Provide the [x, y] coordinate of the cell's center where the given text is located.  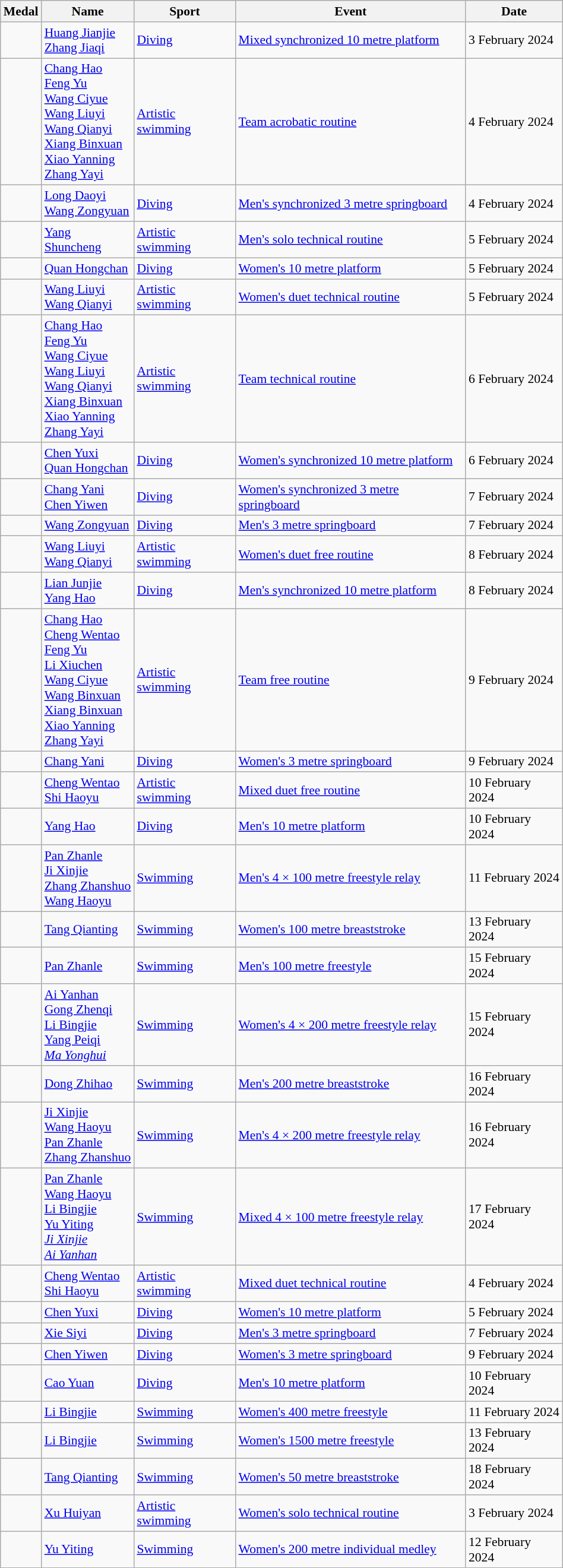
Mixed 4 × 100 metre freestyle relay [350, 1217]
Chang YaniChen Yiwen [88, 496]
Men's 4 × 100 metre freestyle relay [350, 878]
18 February 2024 [514, 1477]
Women's synchronized 3 metre springboard [350, 496]
Men's 4 × 200 metre freestyle relay [350, 1135]
Wang Zongyuan [88, 525]
Ji XinjieWang HaoyuPan ZhanleZhang Zhanshuo [88, 1135]
Event [350, 11]
Chen Yuxi [88, 1312]
17 February 2024 [514, 1217]
Yang Hao [88, 826]
Mixed synchronized 10 metre platform [350, 40]
Name [88, 11]
Chen YuxiQuan Hongchan [88, 461]
Dong Zhihao [88, 1084]
Pan ZhanleJi XinjieZhang ZhanshuoWang Haoyu [88, 878]
Pan Zhanle [88, 965]
Long DaoyiWang Zongyuan [88, 203]
Team free routine [350, 680]
Women's solo technical routine [350, 1513]
Yu Yiting [88, 1550]
Men's synchronized 10 metre platform [350, 590]
Huang JianjieZhang Jiaqi [88, 40]
Men's solo technical routine [350, 240]
Women's 400 metre freestyle [350, 1412]
Women's 200 metre individual medley [350, 1550]
Men's synchronized 3 metre springboard [350, 203]
Men's 200 metre breaststroke [350, 1084]
Women's 50 metre breaststroke [350, 1477]
Chang Yani [88, 762]
Women's duet technical routine [350, 297]
Lian JunjieYang Hao [88, 590]
Chen Yiwen [88, 1355]
Team technical routine [350, 379]
Quan Hongchan [88, 268]
Xie Siyi [88, 1333]
Team acrobatic routine [350, 122]
Medal [21, 11]
Xu Huiyan [88, 1513]
Date [514, 11]
Women's 100 metre breaststroke [350, 930]
Women's 1500 metre freestyle [350, 1440]
Women's duet free routine [350, 555]
Men's 100 metre freestyle [350, 965]
Chang HaoCheng WentaoFeng YuLi XiuchenWang CiyueWang BinxuanXiang BinxuanXiao YanningZhang Yayi [88, 680]
Cao Yuan [88, 1383]
Ai YanhanGong ZhenqiLi BingjieYang PeiqiMa Yonghui [88, 1025]
Women's 4 × 200 metre freestyle relay [350, 1025]
Yang Shuncheng [88, 240]
Women's synchronized 10 metre platform [350, 461]
Mixed duet free routine [350, 791]
Pan ZhanleWang HaoyuLi BingjieYu YitingJi XinjieAi Yanhan [88, 1217]
Mixed duet technical routine [350, 1284]
Sport [184, 11]
12 February 2024 [514, 1550]
